Extract the (X, Y) coordinate from the center of the cell holding the provided text.  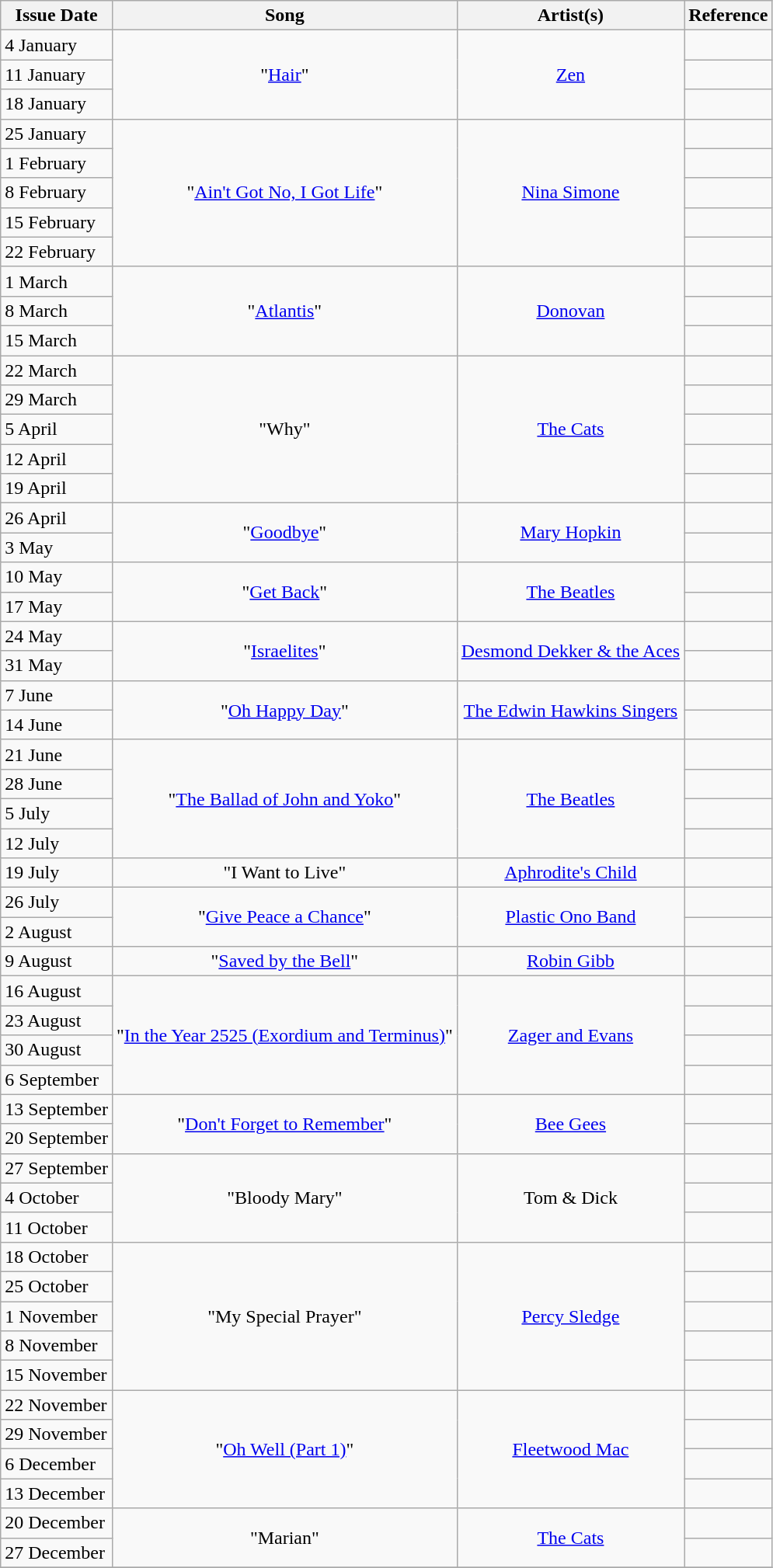
22 November (57, 1405)
Mary Hopkin (570, 533)
"Oh Happy Day" (284, 710)
Donovan (570, 311)
22 March (57, 370)
Song (284, 16)
3 May (57, 548)
Plastic Ono Band (570, 917)
21 June (57, 754)
"The Ballad of John and Yoko" (284, 798)
12 April (57, 459)
"Goodbye" (284, 533)
12 July (57, 843)
1 November (57, 1316)
10 May (57, 577)
Desmond Dekker & the Aces (570, 651)
25 January (57, 134)
Nina Simone (570, 193)
28 June (57, 784)
19 April (57, 488)
"I Want to Live" (284, 873)
Artist(s) (570, 16)
"Ain't Got No, I Got Life" (284, 193)
Zager and Evans (570, 1035)
Reference (729, 16)
The Edwin Hawkins Singers (570, 710)
25 October (57, 1286)
Aphrodite's Child (570, 873)
1 February (57, 163)
9 August (57, 961)
5 April (57, 429)
11 October (57, 1227)
14 June (57, 725)
Fleetwood Mac (570, 1449)
"Atlantis" (284, 311)
22 February (57, 252)
"Hair" (284, 75)
Issue Date (57, 16)
"My Special Prayer" (284, 1316)
16 August (57, 991)
29 November (57, 1434)
26 July (57, 902)
6 September (57, 1080)
6 December (57, 1464)
18 January (57, 104)
20 December (57, 1523)
Zen (570, 75)
8 November (57, 1346)
"Bloody Mary" (284, 1198)
5 July (57, 813)
"Why" (284, 429)
4 October (57, 1198)
31 May (57, 666)
Percy Sledge (570, 1316)
8 March (57, 311)
17 May (57, 607)
26 April (57, 518)
2 August (57, 932)
20 September (57, 1139)
"Oh Well (Part 1)" (284, 1449)
7 June (57, 695)
"Israelites" (284, 651)
29 March (57, 400)
1 March (57, 281)
"In the Year 2525 (Exordium and Terminus)" (284, 1035)
"Marian" (284, 1538)
4 January (57, 45)
18 October (57, 1257)
"Don't Forget to Remember" (284, 1124)
"Get Back" (284, 592)
11 January (57, 75)
24 May (57, 636)
27 September (57, 1168)
Bee Gees (570, 1124)
15 November (57, 1375)
Robin Gibb (570, 961)
"Saved by the Bell" (284, 961)
13 December (57, 1493)
"Give Peace a Chance" (284, 917)
13 September (57, 1109)
23 August (57, 1020)
Tom & Dick (570, 1198)
8 February (57, 193)
30 August (57, 1050)
27 December (57, 1552)
19 July (57, 873)
15 February (57, 222)
15 March (57, 340)
